Locate the cell with the specified text and output its (X, Y) center coordinate. 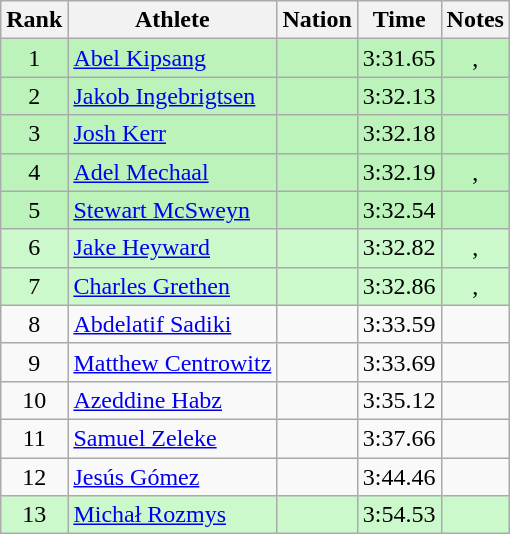
Jakob Ingebrigtsen (172, 96)
3:32.13 (399, 96)
3:37.66 (399, 438)
3:54.53 (399, 515)
Michał Rozmys (172, 515)
Samuel Zeleke (172, 438)
3:35.12 (399, 400)
3:32.86 (399, 286)
Abdelatif Sadiki (172, 324)
3 (34, 134)
1 (34, 58)
Rank (34, 20)
Jake Heyward (172, 248)
Josh Kerr (172, 134)
Abel Kipsang (172, 58)
8 (34, 324)
6 (34, 248)
10 (34, 400)
3:32.19 (399, 172)
7 (34, 286)
Matthew Centrowitz (172, 362)
Adel Mechaal (172, 172)
2 (34, 96)
3:32.18 (399, 134)
5 (34, 210)
3:32.54 (399, 210)
Jesús Gómez (172, 477)
11 (34, 438)
Athlete (172, 20)
Azeddine Habz (172, 400)
Nation (317, 20)
Charles Grethen (172, 286)
3:32.82 (399, 248)
Stewart McSweyn (172, 210)
3:44.46 (399, 477)
3:31.65 (399, 58)
4 (34, 172)
3:33.69 (399, 362)
3:33.59 (399, 324)
9 (34, 362)
Notes (475, 20)
13 (34, 515)
12 (34, 477)
Time (399, 20)
